Provide the [X, Y] coordinate of the cell's center where the given text is located.  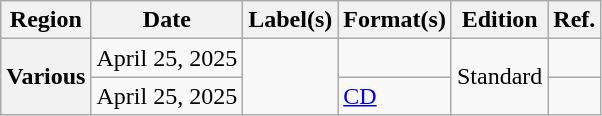
Region [46, 20]
Standard [499, 77]
Label(s) [290, 20]
Ref. [574, 20]
Format(s) [395, 20]
Date [167, 20]
Various [46, 77]
CD [395, 96]
Edition [499, 20]
